Return the (x, y) coordinate for the center point of the cell that contains the specified text.  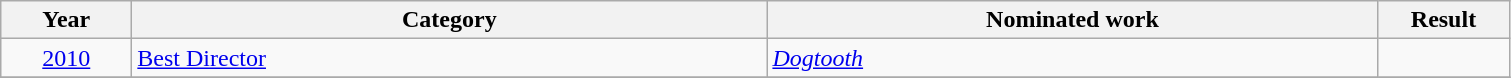
Dogtooth (1072, 58)
Year (66, 20)
Nominated work (1072, 20)
2010 (66, 58)
Category (450, 20)
Result (1444, 20)
Best Director (450, 58)
